Find where the given text appears and provide that cell's center as (X, Y) coordinate. 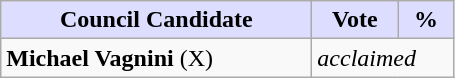
Michael Vagnini (X) (156, 58)
Vote (355, 20)
Council Candidate (156, 20)
acclaimed (383, 58)
% (426, 20)
